Provide the [X, Y] coordinate of the cell's center where the given text is located.  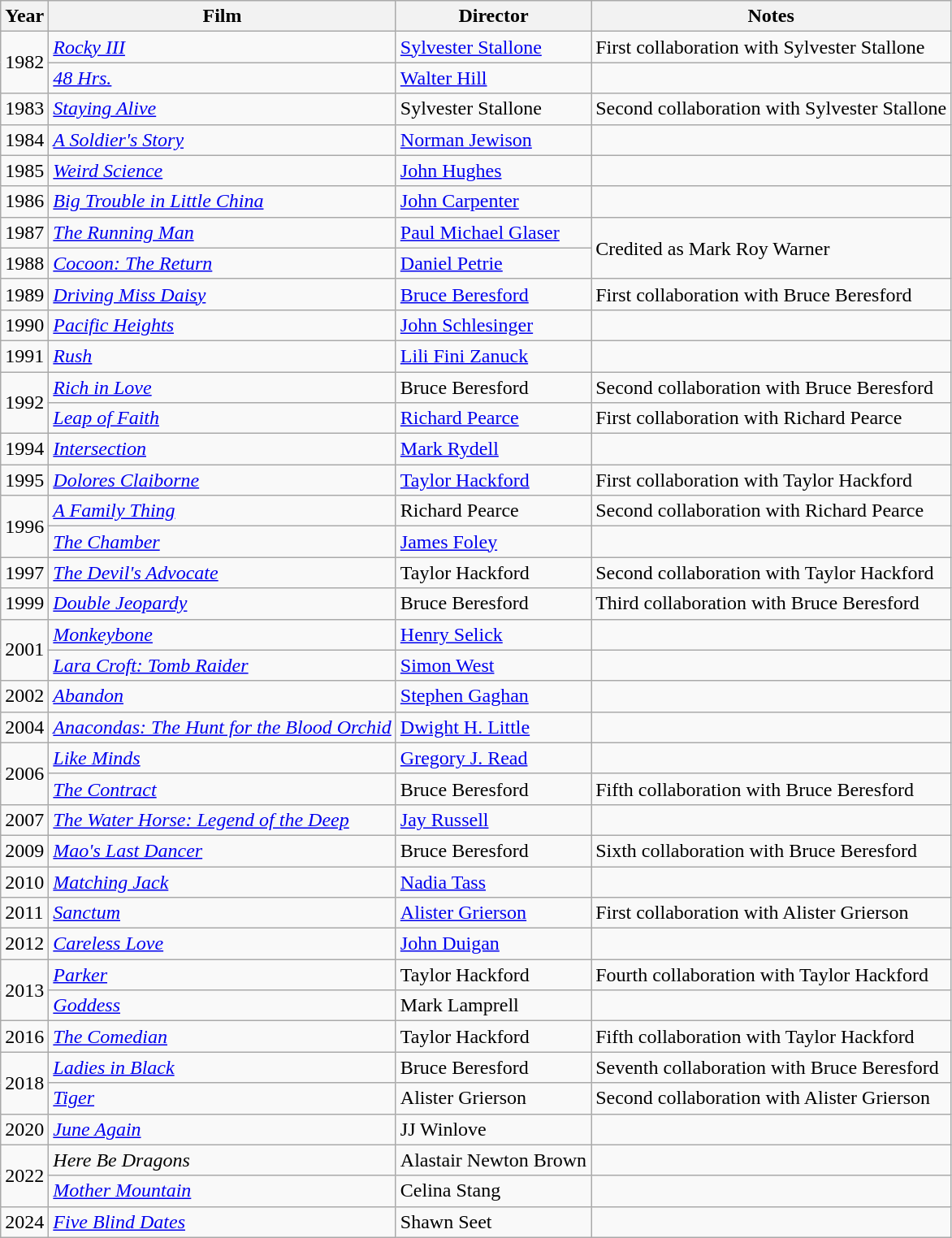
2022 [24, 1175]
The Comedian [223, 1037]
The Chamber [223, 542]
1994 [24, 449]
Double Jeopardy [223, 604]
2020 [24, 1129]
Daniel Petrie [493, 263]
Second collaboration with Bruce Beresford [772, 387]
First collaboration with Taylor Hackford [772, 480]
Seventh collaboration with Bruce Beresford [772, 1067]
2013 [24, 990]
Mother Mountain [223, 1191]
2009 [24, 851]
2001 [24, 650]
1992 [24, 403]
1996 [24, 526]
Parker [223, 975]
Mao's Last Dancer [223, 851]
Dolores Claiborne [223, 480]
Sanctum [223, 913]
1989 [24, 294]
Fifth collaboration with Bruce Beresford [772, 789]
Rush [223, 356]
Director [493, 16]
Fourth collaboration with Taylor Hackford [772, 975]
Goddess [223, 1006]
Anacondas: The Hunt for the Blood Orchid [223, 727]
A Soldier's Story [223, 140]
2004 [24, 727]
Year [24, 16]
Like Minds [223, 758]
Dwight H. Little [493, 727]
First collaboration with Bruce Beresford [772, 294]
Shawn Seet [493, 1222]
1986 [24, 201]
Henry Selick [493, 634]
Gregory J. Read [493, 758]
Weird Science [223, 171]
The Devil's Advocate [223, 573]
2016 [24, 1037]
Second collaboration with Alister Grierson [772, 1098]
2002 [24, 696]
1988 [24, 263]
June Again [223, 1129]
Intersection [223, 449]
Mark Rydell [493, 449]
James Foley [493, 542]
Five Blind Dates [223, 1222]
Ladies in Black [223, 1067]
Fifth collaboration with Taylor Hackford [772, 1037]
Lara Croft: Tomb Raider [223, 665]
John Duigan [493, 944]
Film [223, 16]
1995 [24, 480]
First collaboration with Sylvester Stallone [772, 47]
John Carpenter [493, 201]
2007 [24, 820]
John Schlesinger [493, 325]
Paul Michael Glaser [493, 232]
Matching Jack [223, 881]
Driving Miss Daisy [223, 294]
Cocoon: The Return [223, 263]
John Hughes [493, 171]
Big Trouble in Little China [223, 201]
1990 [24, 325]
Sixth collaboration with Bruce Beresford [772, 851]
Lili Fini Zanuck [493, 356]
JJ Winlove [493, 1129]
1983 [24, 109]
Pacific Heights [223, 325]
The Contract [223, 789]
2018 [24, 1083]
Nadia Tass [493, 881]
Tiger [223, 1098]
48 Hrs. [223, 78]
Walter Hill [493, 78]
Celina Stang [493, 1191]
The Water Horse: Legend of the Deep [223, 820]
Rich in Love [223, 387]
Credited as Mark Roy Warner [772, 248]
2010 [24, 881]
Notes [772, 16]
Abandon [223, 696]
Jay Russell [493, 820]
1999 [24, 604]
2011 [24, 913]
Stephen Gaghan [493, 696]
Careless Love [223, 944]
1987 [24, 232]
1997 [24, 573]
2012 [24, 944]
Alastair Newton Brown [493, 1160]
A Family Thing [223, 511]
Rocky III [223, 47]
First collaboration with Richard Pearce [772, 418]
Second collaboration with Richard Pearce [772, 511]
Second collaboration with Taylor Hackford [772, 573]
Here Be Dragons [223, 1160]
The Running Man [223, 232]
First collaboration with Alister Grierson [772, 913]
Mark Lamprell [493, 1006]
2006 [24, 773]
Third collaboration with Bruce Beresford [772, 604]
Second collaboration with Sylvester Stallone [772, 109]
1984 [24, 140]
Leap of Faith [223, 418]
1985 [24, 171]
Monkeybone [223, 634]
Norman Jewison [493, 140]
1991 [24, 356]
1982 [24, 63]
Simon West [493, 665]
Staying Alive [223, 109]
2024 [24, 1222]
